Pinpoint the cell where the given text exists, returning its [x, y] midpoint coordinate. 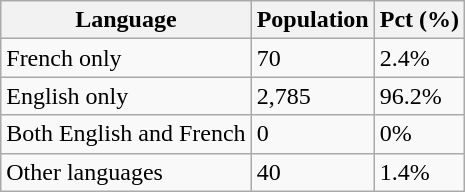
96.2% [419, 96]
French only [126, 58]
40 [312, 172]
Pct (%) [419, 20]
0% [419, 134]
2,785 [312, 96]
70 [312, 58]
Population [312, 20]
1.4% [419, 172]
2.4% [419, 58]
0 [312, 134]
Language [126, 20]
Other languages [126, 172]
Both English and French [126, 134]
English only [126, 96]
